Scan for the cell matching the given text and deliver its [x, y] coordinate at center. 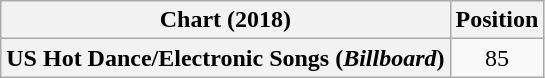
85 [497, 58]
Position [497, 20]
US Hot Dance/Electronic Songs (Billboard) [226, 58]
Chart (2018) [226, 20]
